Identify which cell holds the provided text, then report its [X, Y] central coordinate. 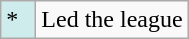
Led the league [112, 20]
* [18, 20]
